Return [x, y] of the center of cell containing provided text 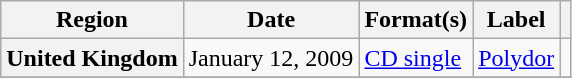
Polydor [516, 58]
United Kingdom [92, 58]
Label [516, 20]
CD single [416, 58]
Date [271, 20]
Region [92, 20]
Format(s) [416, 20]
January 12, 2009 [271, 58]
